Determine the [x, y] coordinate at the center of the cell enclosing the given text.  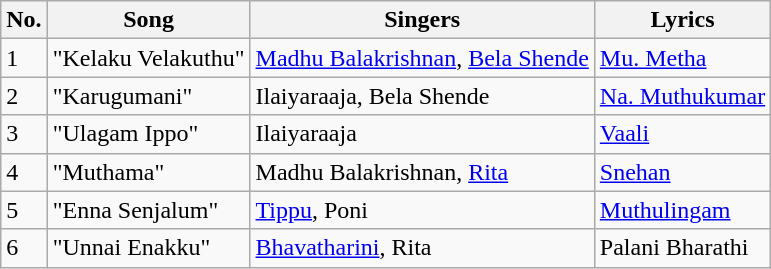
6 [24, 248]
Mu. Metha [682, 58]
Madhu Balakrishnan, Bela Shende [422, 58]
3 [24, 134]
Na. Muthukumar [682, 96]
"Kelaku Velakuthu" [148, 58]
1 [24, 58]
2 [24, 96]
Snehan [682, 172]
"Muthama" [148, 172]
"Karugumani" [148, 96]
5 [24, 210]
Lyrics [682, 20]
"Enna Senjalum" [148, 210]
"Unnai Enakku" [148, 248]
Madhu Balakrishnan, Rita [422, 172]
Singers [422, 20]
Bhavatharini, Rita [422, 248]
4 [24, 172]
Muthulingam [682, 210]
No. [24, 20]
Ilaiyaraaja, Bela Shende [422, 96]
"Ulagam Ippo" [148, 134]
Song [148, 20]
Tippu, Poni [422, 210]
Palani Bharathi [682, 248]
Ilaiyaraaja [422, 134]
Vaali [682, 134]
